Capture the cell that displays the provided text and extract its (x, y) central coordinate. 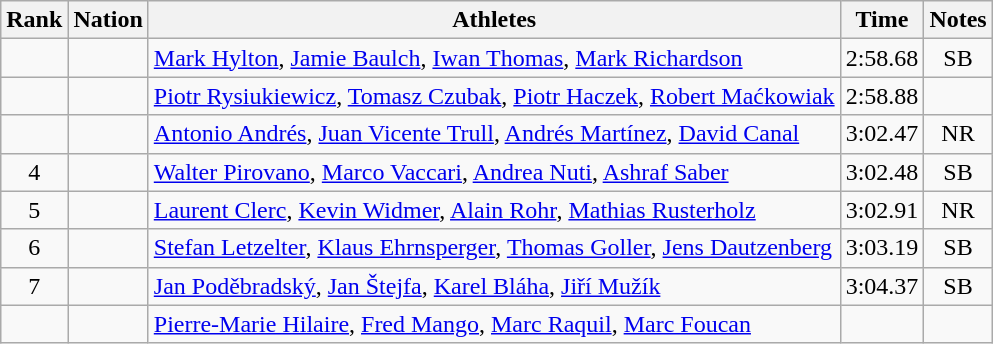
4 (34, 172)
Time (882, 20)
3:02.91 (882, 210)
3:04.37 (882, 286)
3:02.48 (882, 172)
Antonio Andrés, Juan Vicente Trull, Andrés Martínez, David Canal (494, 134)
2:58.68 (882, 58)
3:03.19 (882, 248)
6 (34, 248)
5 (34, 210)
Notes (958, 20)
Mark Hylton, Jamie Baulch, Iwan Thomas, Mark Richardson (494, 58)
3:02.47 (882, 134)
Piotr Rysiukiewicz, Tomasz Czubak, Piotr Haczek, Robert Maćkowiak (494, 96)
2:58.88 (882, 96)
Athletes (494, 20)
Walter Pirovano, Marco Vaccari, Andrea Nuti, Ashraf Saber (494, 172)
Stefan Letzelter, Klaus Ehrnsperger, Thomas Goller, Jens Dautzenberg (494, 248)
Laurent Clerc, Kevin Widmer, Alain Rohr, Mathias Rusterholz (494, 210)
Pierre-Marie Hilaire, Fred Mango, Marc Raquil, Marc Foucan (494, 324)
Nation (108, 20)
Rank (34, 20)
Jan Poděbradský, Jan Štejfa, Karel Bláha, Jiří Mužík (494, 286)
7 (34, 286)
